Provide the [X, Y] coordinate of the cell's center where the given text is located.  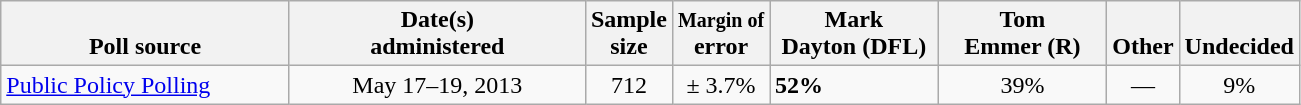
Poll source [146, 34]
9% [1239, 85]
Date(s)administered [437, 34]
May 17–19, 2013 [437, 85]
52% [854, 85]
MarkDayton (DFL) [854, 34]
± 3.7% [720, 85]
Other [1143, 34]
Margin oferror [720, 34]
Undecided [1239, 34]
39% [1022, 85]
Samplesize [628, 34]
— [1143, 85]
TomEmmer (R) [1022, 34]
712 [628, 85]
Public Policy Polling [146, 85]
